Identify which cell holds the provided text, then report its [x, y] central coordinate. 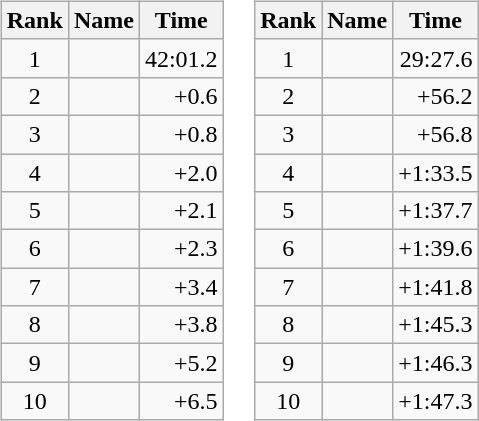
+2.1 [181, 211]
+0.8 [181, 134]
+1:39.6 [436, 249]
+1:46.3 [436, 363]
+1:33.5 [436, 173]
+2.3 [181, 249]
+0.6 [181, 96]
+6.5 [181, 401]
+3.4 [181, 287]
+1:45.3 [436, 325]
+5.2 [181, 363]
42:01.2 [181, 58]
+2.0 [181, 173]
+1:37.7 [436, 211]
29:27.6 [436, 58]
+3.8 [181, 325]
+1:41.8 [436, 287]
+56.2 [436, 96]
+1:47.3 [436, 401]
+56.8 [436, 134]
